From the cell containing the given text, extract its center point as (X, Y) coordinate. 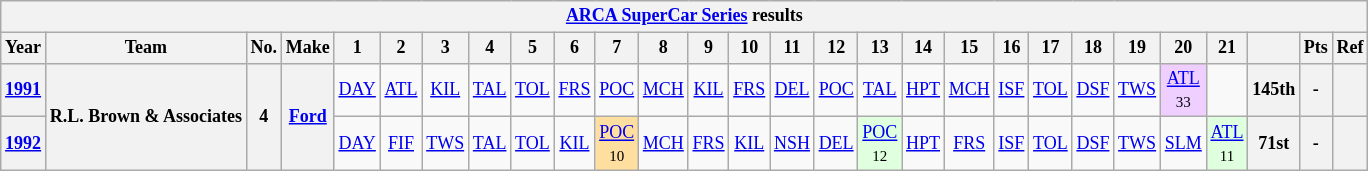
14 (924, 48)
Make (308, 48)
16 (1012, 48)
Ref (1350, 48)
145th (1274, 90)
Year (24, 48)
R.L. Brown & Associates (146, 116)
Pts (1316, 48)
15 (969, 48)
8 (663, 48)
21 (1227, 48)
POC12 (880, 144)
20 (1183, 48)
2 (401, 48)
1992 (24, 144)
NSH (792, 144)
1 (357, 48)
1991 (24, 90)
Team (146, 48)
POC10 (617, 144)
7 (617, 48)
6 (574, 48)
SLM (1183, 144)
11 (792, 48)
12 (836, 48)
19 (1138, 48)
9 (708, 48)
No. (264, 48)
3 (446, 48)
71st (1274, 144)
ATL33 (1183, 90)
ATL (401, 90)
17 (1050, 48)
18 (1093, 48)
ARCA SuperCar Series results (684, 16)
Ford (308, 116)
ATL11 (1227, 144)
10 (750, 48)
FIF (401, 144)
5 (532, 48)
13 (880, 48)
